Pinpoint the cell where the given text exists, returning its (X, Y) midpoint coordinate. 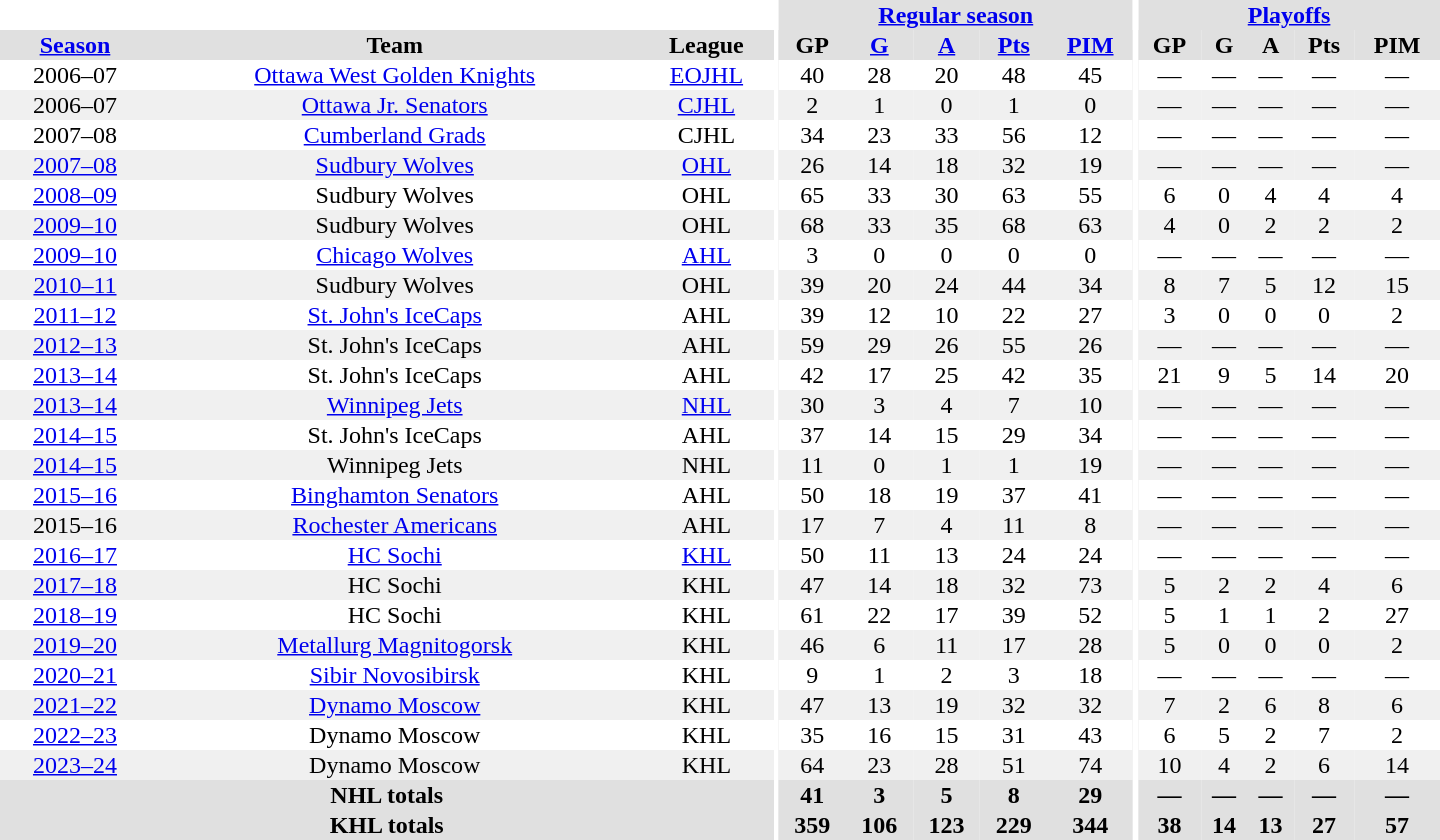
2022–23 (75, 735)
Team (394, 45)
73 (1090, 585)
106 (880, 825)
52 (1090, 615)
Chicago Wolves (394, 255)
Cumberland Grads (394, 135)
56 (1014, 135)
359 (812, 825)
Season (75, 45)
344 (1090, 825)
74 (1090, 765)
2017–18 (75, 585)
League (706, 45)
61 (812, 615)
EOJHL (706, 75)
Ottawa Jr. Senators (394, 105)
2019–20 (75, 645)
64 (812, 765)
Rochester Americans (394, 525)
2021–22 (75, 705)
2023–24 (75, 765)
43 (1090, 735)
40 (812, 75)
123 (946, 825)
65 (812, 195)
25 (946, 375)
2018–19 (75, 615)
45 (1090, 75)
NHL totals (386, 795)
2010–11 (75, 285)
2011–12 (75, 315)
Ottawa West Golden Knights (394, 75)
2020–21 (75, 675)
2008–09 (75, 195)
59 (812, 345)
Metallurg Magnitogorsk (394, 645)
2016–17 (75, 555)
31 (1014, 735)
44 (1014, 285)
KHL totals (386, 825)
2012–13 (75, 345)
21 (1170, 375)
57 (1397, 825)
Playoffs (1289, 15)
51 (1014, 765)
Sibir Novosibirsk (394, 675)
Regular season (956, 15)
16 (880, 735)
229 (1014, 825)
46 (812, 645)
38 (1170, 825)
Binghamton Senators (394, 495)
48 (1014, 75)
